Provide the (X, Y) coordinate of the cell's center where the given text is located.  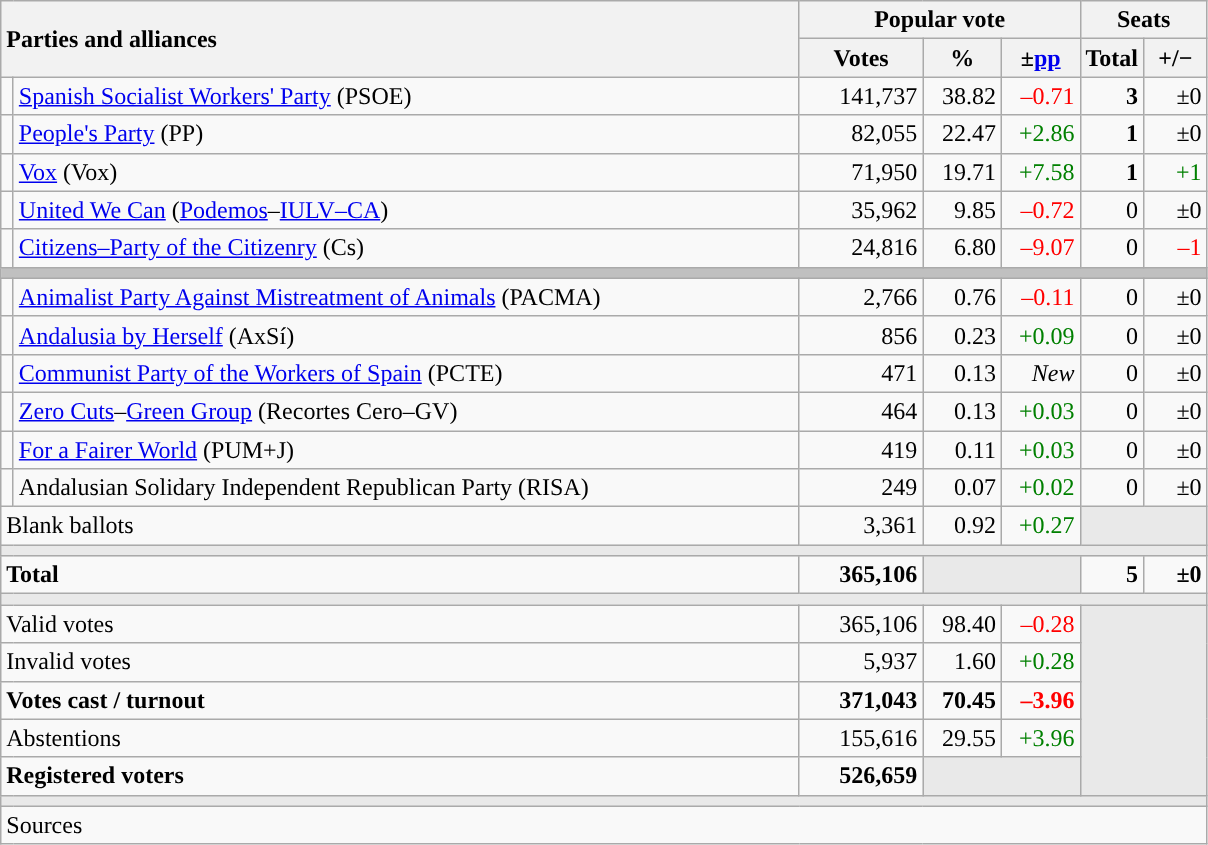
Registered voters (400, 776)
0.07 (962, 488)
Blank ballots (400, 526)
3,361 (861, 526)
Invalid votes (400, 662)
% (962, 58)
19.71 (962, 172)
9.85 (962, 210)
Sources (604, 825)
Vox (Vox) (406, 172)
141,737 (861, 96)
70.45 (962, 700)
0.11 (962, 449)
–9.07 (1040, 248)
+0.27 (1040, 526)
0.23 (962, 335)
Andalusia by Herself (AxSí) (406, 335)
–3.96 (1040, 700)
New (1040, 373)
35,962 (861, 210)
Votes cast / turnout (400, 700)
419 (861, 449)
Abstentions (400, 738)
–0.28 (1040, 624)
464 (861, 411)
249 (861, 488)
0.92 (962, 526)
+0.02 (1040, 488)
2,766 (861, 297)
98.40 (962, 624)
Citizens–Party of the Citizenry (Cs) (406, 248)
Andalusian Solidary Independent Republican Party (RISA) (406, 488)
0.76 (962, 297)
–0.11 (1040, 297)
29.55 (962, 738)
For a Fairer World (PUM+J) (406, 449)
5 (1112, 575)
+2.86 (1040, 134)
526,659 (861, 776)
United We Can (Podemos–IULV–CA) (406, 210)
71,950 (861, 172)
Parties and alliances (400, 39)
Valid votes (400, 624)
82,055 (861, 134)
+7.58 (1040, 172)
Spanish Socialist Workers' Party (PSOE) (406, 96)
856 (861, 335)
1.60 (962, 662)
Popular vote (940, 20)
24,816 (861, 248)
Votes (861, 58)
±pp (1040, 58)
Seats (1144, 20)
+0.28 (1040, 662)
–1 (1176, 248)
People's Party (PP) (406, 134)
6.80 (962, 248)
Communist Party of the Workers of Spain (PCTE) (406, 373)
–0.72 (1040, 210)
+1 (1176, 172)
22.47 (962, 134)
+/− (1176, 58)
5,937 (861, 662)
471 (861, 373)
38.82 (962, 96)
3 (1112, 96)
Zero Cuts–Green Group (Recortes Cero–GV) (406, 411)
371,043 (861, 700)
–0.71 (1040, 96)
Animalist Party Against Mistreatment of Animals (PACMA) (406, 297)
+0.09 (1040, 335)
155,616 (861, 738)
+3.96 (1040, 738)
